For the text-containing cell, return its midpoint in (x, y) coordinate format. 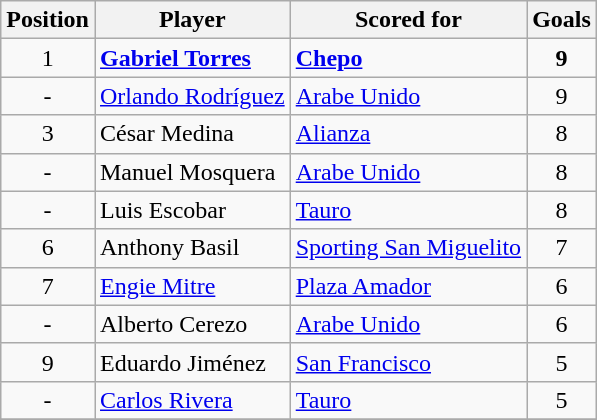
Orlando Rodríguez (192, 96)
Alberto Cerezo (192, 324)
Luis Escobar (192, 210)
Carlos Rivera (192, 400)
Goals (562, 20)
San Francisco (408, 362)
Anthony Basil (192, 248)
Scored for (408, 20)
César Medina (192, 134)
Engie Mitre (192, 286)
Eduardo Jiménez (192, 362)
Player (192, 20)
Sporting San Miguelito (408, 248)
1 (48, 58)
3 (48, 134)
Manuel Mosquera (192, 172)
Alianza (408, 134)
Gabriel Torres (192, 58)
Chepo (408, 58)
Position (48, 20)
Plaza Amador (408, 286)
